For the text-containing cell, return its midpoint in [X, Y] coordinate format. 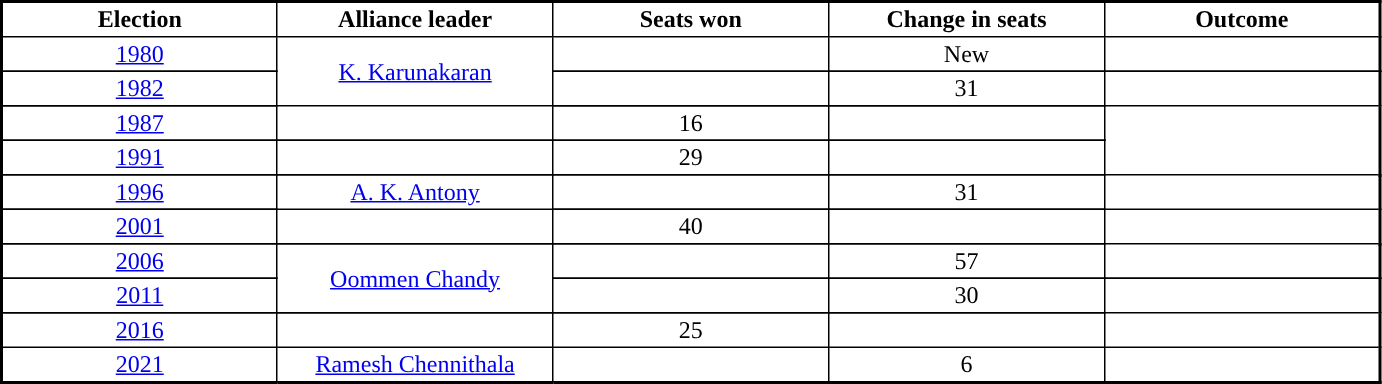
1996 [140, 192]
Alliance leader [415, 20]
Ramesh Chennithala [415, 364]
Change in seats [967, 20]
6 [967, 364]
29 [691, 157]
Election [140, 20]
2011 [140, 295]
1982 [140, 88]
K. Karunakaran [415, 72]
1980 [140, 54]
A. K. Antony [415, 192]
2006 [140, 261]
25 [691, 330]
16 [691, 123]
57 [967, 261]
New [967, 54]
2021 [140, 364]
40 [691, 226]
1991 [140, 157]
Oommen Chandy [415, 278]
1987 [140, 123]
Seats won [691, 20]
2016 [140, 330]
2001 [140, 226]
Outcome [1242, 20]
30 [967, 295]
